From the cell containing the given text, extract its center point as (X, Y) coordinate. 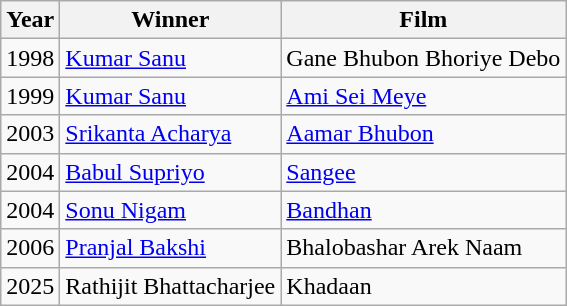
Ami Sei Meye (424, 96)
Babul Supriyo (170, 172)
Bhalobashar Arek Naam (424, 248)
2006 (30, 248)
Srikanta Acharya (170, 134)
Pranjal Bakshi (170, 248)
Aamar Bhubon (424, 134)
Year (30, 20)
1999 (30, 96)
Khadaan (424, 286)
Film (424, 20)
Gane Bhubon Bhoriye Debo (424, 58)
1998 (30, 58)
Bandhan (424, 210)
Sonu Nigam (170, 210)
Rathijit Bhattacharjee (170, 286)
2003 (30, 134)
Winner (170, 20)
2025 (30, 286)
Sangee (424, 172)
